Determine the (x, y) coordinate at the center of the cell enclosing the given text.  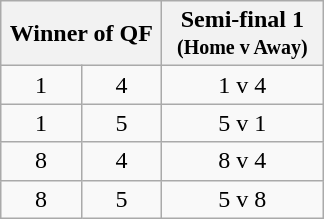
5 v 8 (242, 199)
5 v 1 (242, 123)
1 v 4 (242, 85)
8 v 4 (242, 161)
Semi-final 1(Home v Away) (242, 34)
Winner of QF (82, 34)
